Locate the cell with the specified text and output its (x, y) center coordinate. 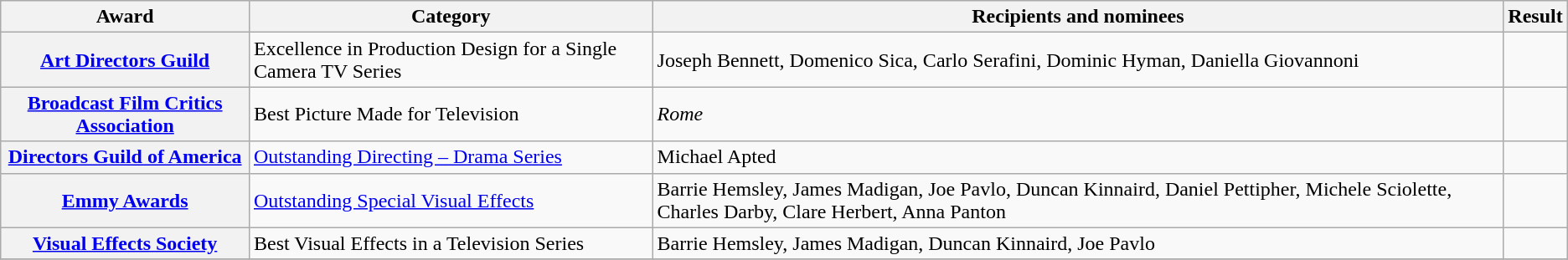
Barrie Hemsley, James Madigan, Joe Pavlo, Duncan Kinnaird, Daniel Pettipher, Michele Sciolette, Charles Darby, Clare Herbert, Anna Panton (1078, 201)
Category (451, 17)
Broadcast Film Critics Association (126, 114)
Result (1535, 17)
Art Directors Guild (126, 60)
Best Visual Effects in a Television Series (451, 243)
Directors Guild of America (126, 157)
Emmy Awards (126, 201)
Outstanding Directing – Drama Series (451, 157)
Visual Effects Society (126, 243)
Excellence in Production Design for a Single Camera TV Series (451, 60)
Best Picture Made for Television (451, 114)
Recipients and nominees (1078, 17)
Michael Apted (1078, 157)
Award (126, 17)
Rome (1078, 114)
Outstanding Special Visual Effects (451, 201)
Barrie Hemsley, James Madigan, Duncan Kinnaird, Joe Pavlo (1078, 243)
Joseph Bennett, Domenico Sica, Carlo Serafini, Dominic Hyman, Daniella Giovannoni (1078, 60)
